Pinpoint the cell where the given text exists, returning its [X, Y] midpoint coordinate. 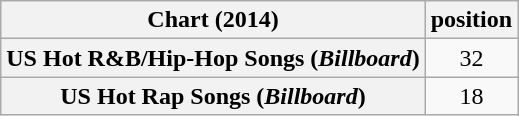
US Hot Rap Songs (Billboard) [213, 96]
32 [471, 58]
US Hot R&B/Hip-Hop Songs (Billboard) [213, 58]
position [471, 20]
Chart (2014) [213, 20]
18 [471, 96]
